Pinpoint the cell where the given text exists, returning its (X, Y) midpoint coordinate. 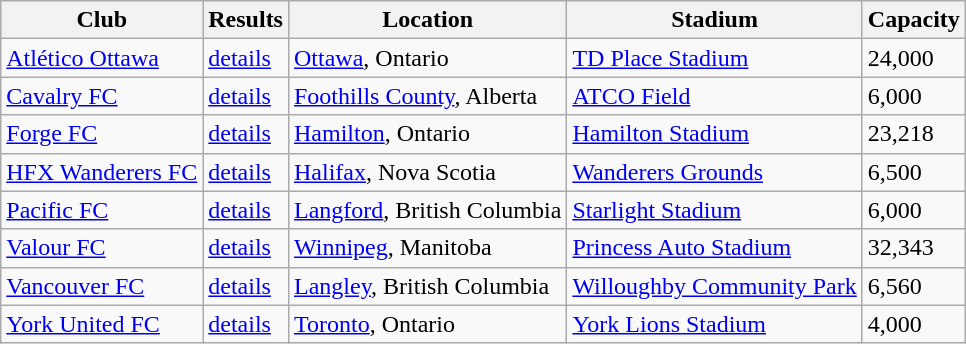
Halifax, Nova Scotia (427, 172)
Capacity (914, 20)
TD Place Stadium (714, 58)
HFX Wanderers FC (102, 172)
Langford, British Columbia (427, 210)
6,560 (914, 286)
Princess Auto Stadium (714, 248)
4,000 (914, 324)
Results (246, 20)
Forge FC (102, 134)
24,000 (914, 58)
Cavalry FC (102, 96)
Wanderers Grounds (714, 172)
Starlight Stadium (714, 210)
York Lions Stadium (714, 324)
Langley, British Columbia (427, 286)
Club (102, 20)
6,500 (914, 172)
Location (427, 20)
Atlético Ottawa (102, 58)
23,218 (914, 134)
Stadium (714, 20)
Vancouver FC (102, 286)
Valour FC (102, 248)
Ottawa, Ontario (427, 58)
Hamilton Stadium (714, 134)
York United FC (102, 324)
Willoughby Community Park (714, 286)
32,343 (914, 248)
Foothills County, Alberta (427, 96)
ATCO Field (714, 96)
Winnipeg, Manitoba (427, 248)
Hamilton, Ontario (427, 134)
Toronto, Ontario (427, 324)
Pacific FC (102, 210)
